Scan for the cell matching the given text and deliver its [X, Y] coordinate at center. 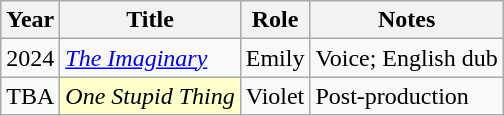
Post-production [406, 96]
Emily [275, 58]
2024 [30, 58]
One Stupid Thing [150, 96]
Voice; English dub [406, 58]
Role [275, 20]
Violet [275, 96]
The Imaginary [150, 58]
Notes [406, 20]
TBA [30, 96]
Title [150, 20]
Year [30, 20]
